Detect which cell encompasses the target text, then output its (x, y) center coordinate. 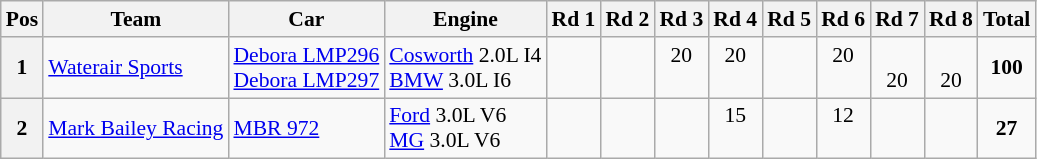
Rd 2 (627, 19)
Total (1006, 19)
Ford 3.0L V6MG 3.0L V6 (465, 128)
Team (136, 19)
27 (1006, 128)
Engine (465, 19)
Rd 5 (789, 19)
Rd 4 (735, 19)
2 (22, 128)
Debora LMP296Debora LMP297 (306, 68)
1 (22, 68)
12 (843, 128)
Pos (22, 19)
Cosworth 2.0L I4BMW 3.0L I6 (465, 68)
15 (735, 128)
MBR 972 (306, 128)
Rd 1 (573, 19)
Mark Bailey Racing (136, 128)
Rd 3 (681, 19)
Rd 6 (843, 19)
Waterair Sports (136, 68)
Rd 8 (951, 19)
100 (1006, 68)
Rd 7 (897, 19)
Car (306, 19)
